Return the (X, Y) coordinate for the center point of the cell that contains the specified text.  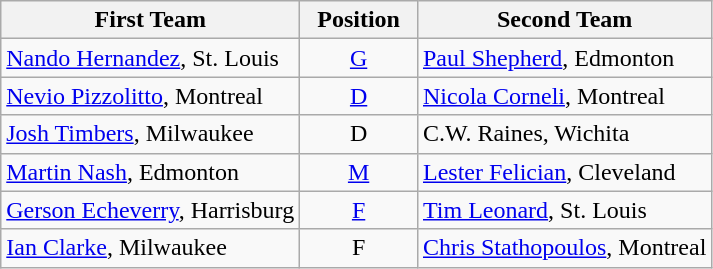
Paul Shepherd, Edmonton (564, 58)
Chris Stathopoulos, Montreal (564, 248)
Martin Nash, Edmonton (150, 172)
Position (359, 20)
Josh Timbers, Milwaukee (150, 134)
M (359, 172)
Ian Clarke, Milwaukee (150, 248)
Lester Felician, Cleveland (564, 172)
Nando Hernandez, St. Louis (150, 58)
Nevio Pizzolitto, Montreal (150, 96)
C.W. Raines, Wichita (564, 134)
Nicola Corneli, Montreal (564, 96)
Gerson Echeverry, Harrisburg (150, 210)
G (359, 58)
First Team (150, 20)
Second Team (564, 20)
Tim Leonard, St. Louis (564, 210)
